Scan for the cell matching the given text and deliver its [x, y] coordinate at center. 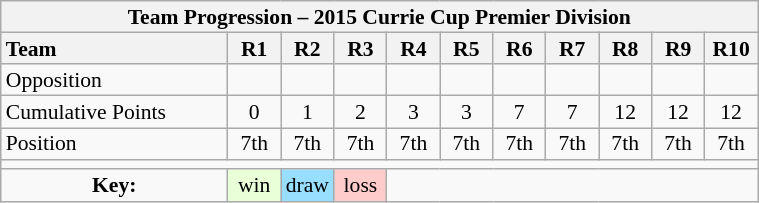
R6 [520, 49]
R4 [414, 49]
0 [254, 112]
R3 [360, 49]
win [254, 186]
Position [114, 144]
R1 [254, 49]
Key: [114, 186]
draw [308, 186]
Team [114, 49]
Team Progression – 2015 Currie Cup Premier Division [380, 17]
R2 [308, 49]
1 [308, 112]
R5 [466, 49]
Opposition [114, 81]
R7 [572, 49]
R9 [678, 49]
2 [360, 112]
loss [360, 186]
R10 [732, 49]
Cumulative Points [114, 112]
R8 [626, 49]
